Determine the [x, y] coordinate at the center of the cell enclosing the given text.  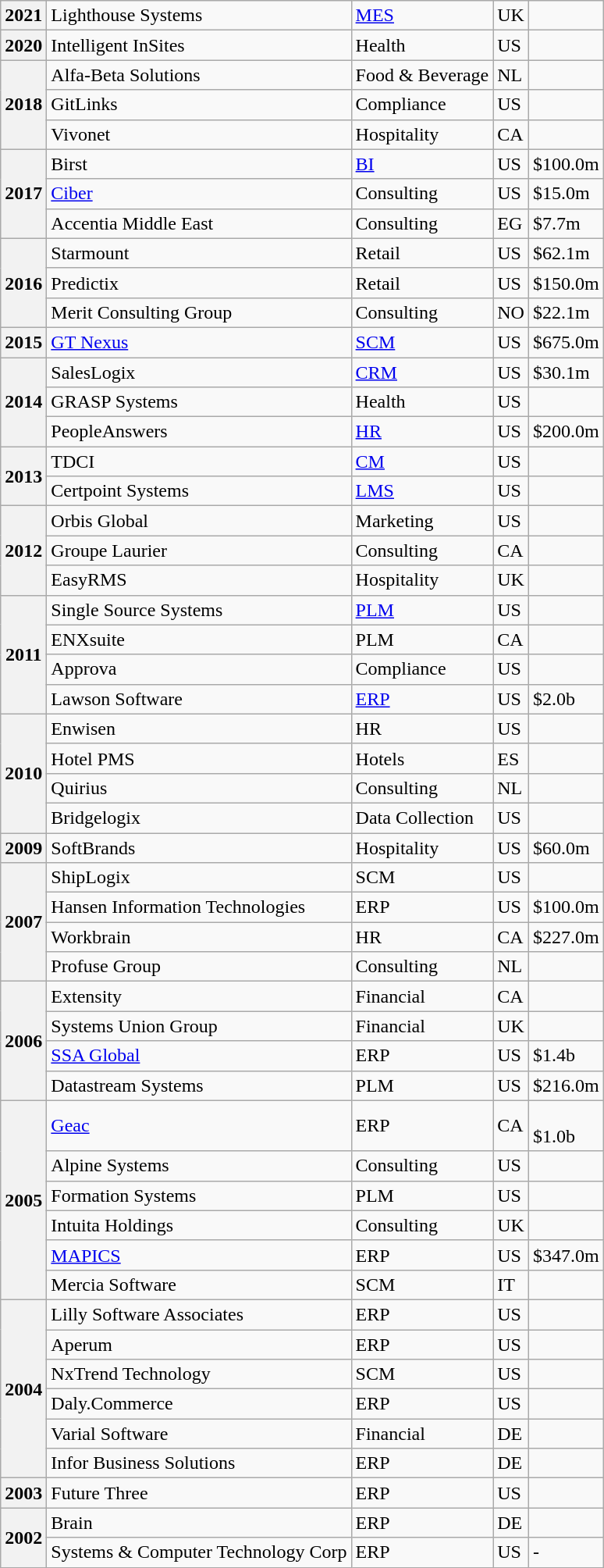
TDCI [199, 461]
2020 [23, 45]
$675.0m [566, 342]
NxTrend Technology [199, 1374]
$60.0m [566, 847]
SalesLogix [199, 372]
2016 [23, 283]
2013 [23, 476]
EG [511, 223]
2011 [23, 654]
$22.1m [566, 312]
Data Colle­ction [422, 818]
LMS [422, 491]
BI [422, 164]
Starmount­ [199, 253]
Systems & Computer Technology Corp [199, 1552]
Systems Union Group [199, 1026]
Certpoint Systems [199, 491]
Quirius [199, 788]
Daly.­Commerce [199, 1404]
2006 [23, 1041]
Groupe Laurier [199, 551]
Merit Consulting Group [199, 312]
Varial Software [199, 1434]
$7.7m [566, 223]
Accentia Middle East [199, 223]
Intuita Holdings [199, 1225]
Lilly Software Associates [199, 1314]
- [566, 1552]
ES [511, 758]
Infor Business Solutions [199, 1463]
Workbrain [199, 937]
Lawson Software [199, 699]
GT Nexus [199, 342]
$62.1m [566, 253]
People­Answers [199, 432]
2012 [23, 551]
$150.0m [566, 283]
$1.0b [566, 1126]
$227.0m [566, 937]
$30.1m [566, 372]
Predictix [199, 283]
Alpine Systems [199, 1166]
$216.0m [566, 1085]
Food & Beverage [422, 75]
Aperum [199, 1344]
2003 [23, 1493]
$1.4b [566, 1056]
Marketing [422, 521]
Birst [199, 164]
Brain [199, 1523]
CRM [422, 372]
Formation Systems [199, 1196]
$200.0m [566, 432]
2010 [23, 773]
SSA Global [199, 1056]
2021 [23, 16]
$15.0m [566, 194]
Alfa-Beta Solutions [199, 75]
CM [422, 461]
2007 [23, 922]
2009 [23, 847]
$2.0b [566, 699]
Orbis Global [199, 521]
NO [511, 312]
2014 [23, 402]
GitLinks [199, 105]
Hotel PMS [199, 758]
2018 [23, 105]
Enwisen [199, 729]
Bridgelogix [199, 818]
MES [422, 16]
EasyRMS [199, 580]
Geac [199, 1126]
Soft­Brands [199, 847]
GRASP Systems [199, 402]
2004 [23, 1388]
Approva [199, 669]
Hansen Information Techno­logies [199, 907]
Extensity [199, 996]
Ciber [199, 194]
2015 [23, 342]
IT [511, 1285]
$347.0m [566, 1255]
Datastream Systems [199, 1085]
2017 [23, 194]
ShipLogix [199, 878]
Lighthouse Systems [199, 16]
2002 [23, 1538]
2005 [23, 1199]
Hotels [422, 758]
ENXsuite [199, 640]
Future Three [199, 1493]
Profuse Group [199, 967]
Intelligent InSites [199, 45]
Vivonet [199, 134]
Mercia Software [199, 1285]
MAPICS [199, 1255]
Single Source Systems [199, 610]
